Search for the cell housing the specified text and yield its (X, Y) center coordinate. 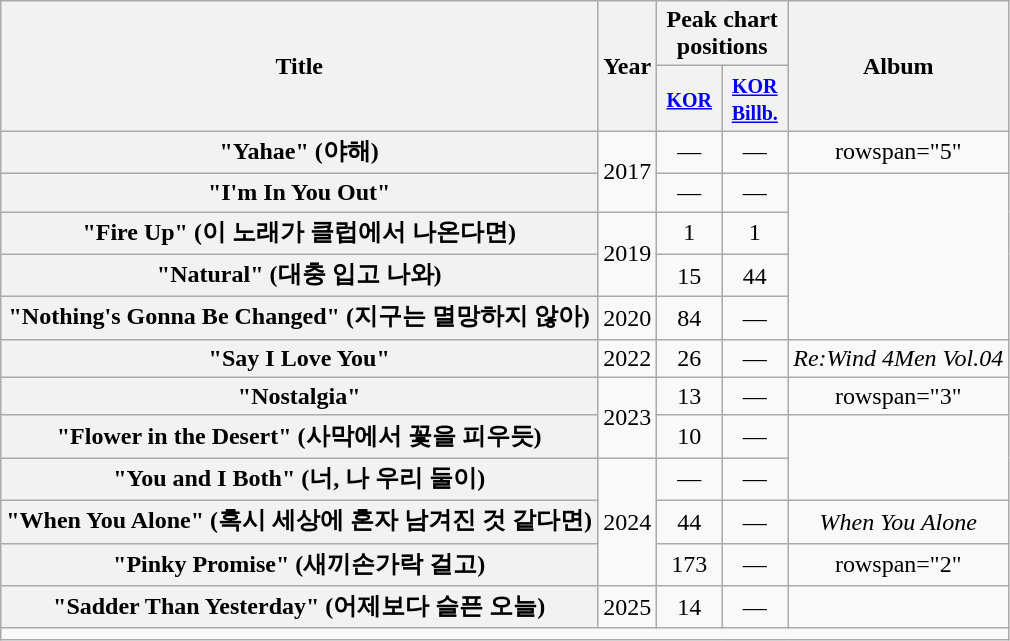
"Fire Up" (이 노래가 클럽에서 나온다면) (300, 234)
2025 (628, 608)
"When You Alone" (혹시 세상에 혼자 남겨진 것 같다면) (300, 522)
"You and I Both" (너, 나 우리 둘이) (300, 480)
Album (898, 66)
KOR (690, 98)
"Nothing's Gonna Be Changed" (지구는 멸망하지 않아) (300, 318)
When You Alone (898, 522)
2020 (628, 318)
2019 (628, 254)
2023 (628, 418)
Peak chart positions (722, 34)
173 (690, 564)
"Flower in the Desert" (사막에서 꽃을 피우듯) (300, 436)
2017 (628, 172)
rowspan="3" (898, 396)
26 (690, 358)
84 (690, 318)
rowspan="2" (898, 564)
Title (300, 66)
"Yahae" (야해) (300, 152)
rowspan="5" (898, 152)
14 (690, 608)
"Sadder Than Yesterday" (어제보다 슬픈 오늘) (300, 608)
"Say I Love You" (300, 358)
2022 (628, 358)
"Nostalgia" (300, 396)
2024 (628, 522)
"I'm In You Out" (300, 192)
13 (690, 396)
Year (628, 66)
Re:Wind 4Men Vol.04 (898, 358)
"Natural" (대충 입고 나와) (300, 276)
"Pinky Promise" (새끼손가락 걸고) (300, 564)
10 (690, 436)
KORBillb. (755, 98)
15 (690, 276)
